Extract the (X, Y) coordinate from the center of the cell holding the provided text.  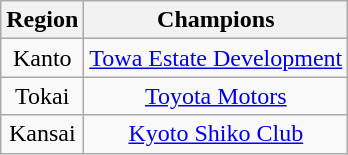
Kansai (42, 134)
Kyoto Shiko Club (216, 134)
Champions (216, 20)
Toyota Motors (216, 96)
Kanto (42, 58)
Region (42, 20)
Towa Estate Development (216, 58)
Tokai (42, 96)
